Locate the cell with the specified text and output its [X, Y] center coordinate. 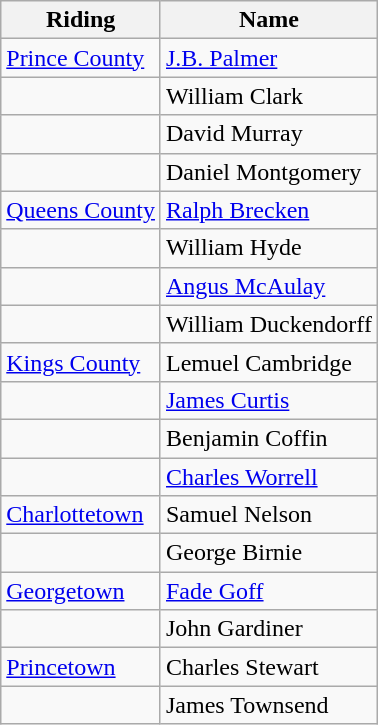
Fade Goff [268, 591]
William Hyde [268, 248]
Kings County [81, 362]
William Clark [268, 96]
Georgetown [81, 591]
William Duckendorff [268, 324]
Samuel Nelson [268, 515]
Riding [81, 20]
Benjamin Coffin [268, 438]
Prince County [81, 58]
Lemuel Cambridge [268, 362]
Charlottetown [81, 515]
J.B. Palmer [268, 58]
Princetown [81, 667]
James Townsend [268, 705]
David Murray [268, 134]
Charles Worrell [268, 477]
James Curtis [268, 400]
George Birnie [268, 553]
John Gardiner [268, 629]
Name [268, 20]
Queens County [81, 210]
Angus McAulay [268, 286]
Ralph Brecken [268, 210]
Daniel Montgomery [268, 172]
Charles Stewart [268, 667]
